Detect which cell encompasses the target text, then output its (X, Y) center coordinate. 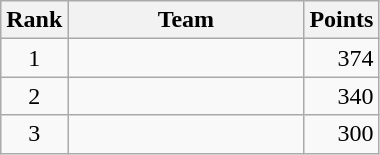
2 (34, 96)
1 (34, 58)
300 (342, 134)
374 (342, 58)
3 (34, 134)
Points (342, 20)
Rank (34, 20)
340 (342, 96)
Team (186, 20)
